Pinpoint the cell where the given text exists, returning its (x, y) midpoint coordinate. 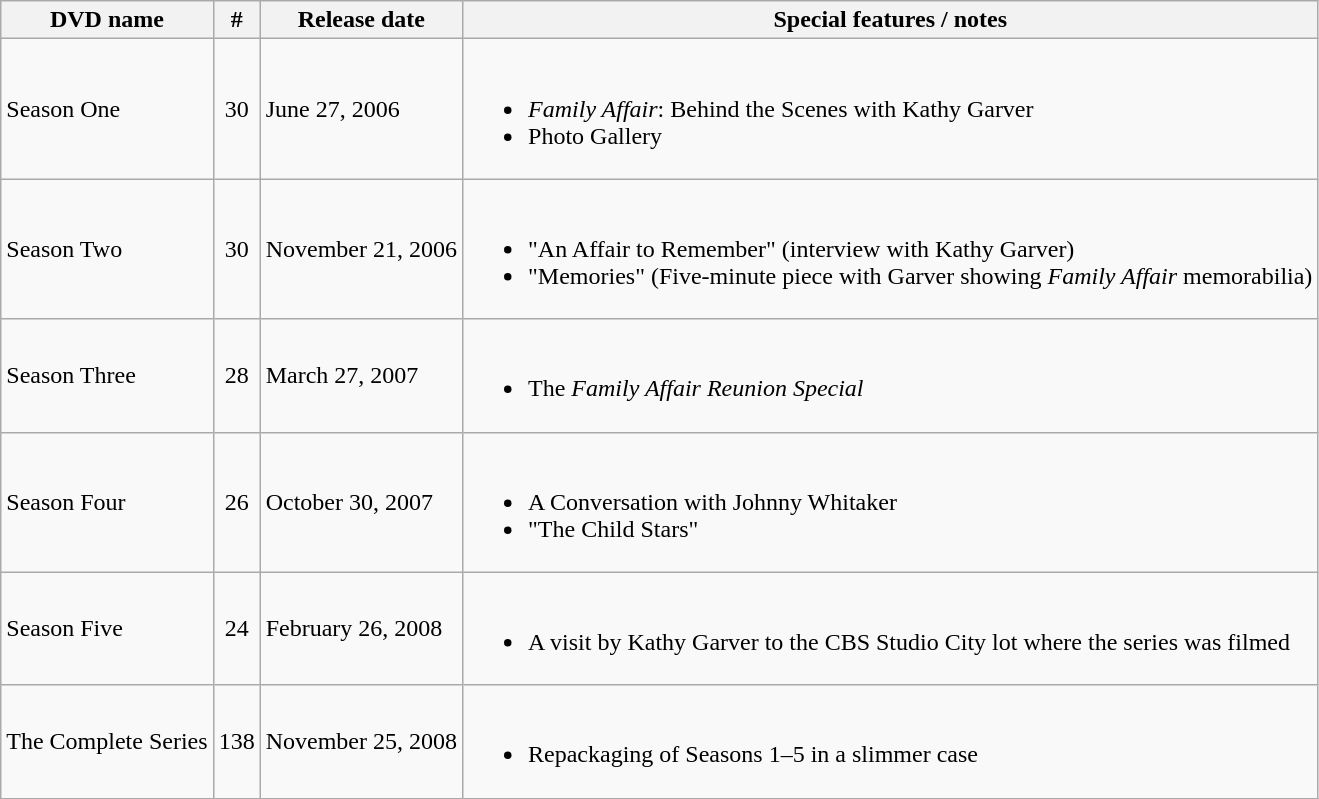
February 26, 2008 (361, 628)
28 (236, 376)
November 21, 2006 (361, 249)
# (236, 20)
March 27, 2007 (361, 376)
138 (236, 742)
DVD name (107, 20)
Season One (107, 109)
24 (236, 628)
November 25, 2008 (361, 742)
June 27, 2006 (361, 109)
The Complete Series (107, 742)
26 (236, 502)
Family Affair: Behind the Scenes with Kathy GarverPhoto Gallery (890, 109)
Repackaging of Seasons 1–5 in a slimmer case (890, 742)
Season Four (107, 502)
"An Affair to Remember" (interview with Kathy Garver)"Memories" (Five-minute piece with Garver showing Family Affair memorabilia) (890, 249)
Season Two (107, 249)
Release date (361, 20)
Season Five (107, 628)
October 30, 2007 (361, 502)
Season Three (107, 376)
Special features / notes (890, 20)
A visit by Kathy Garver to the CBS Studio City lot where the series was filmed (890, 628)
A Conversation with Johnny Whitaker"The Child Stars" (890, 502)
The Family Affair Reunion Special (890, 376)
